Return [X, Y] of the center of cell containing provided text 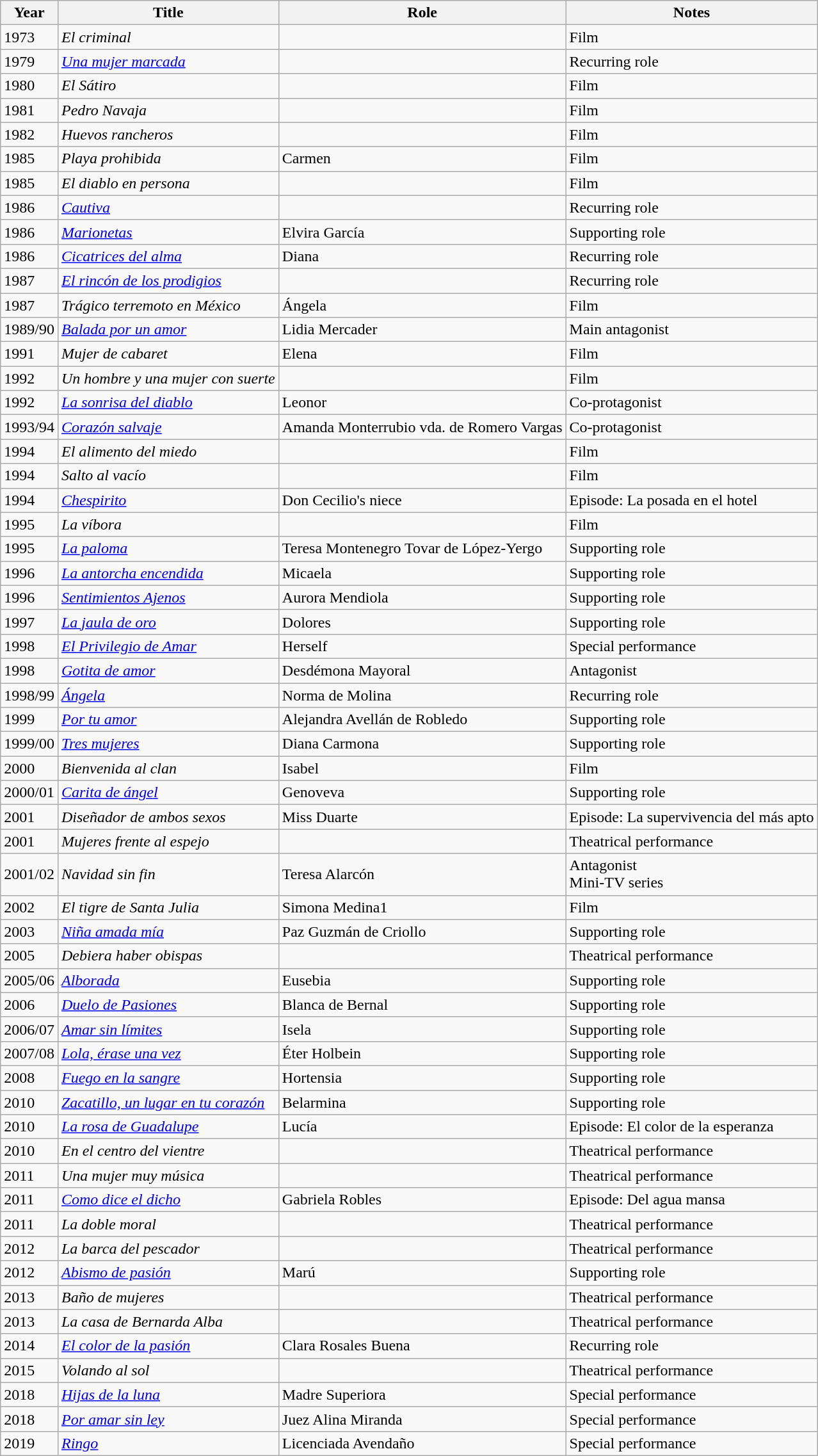
La víbora [168, 524]
Amanda Monterrubio vda. de Romero Vargas [422, 427]
1979 [29, 61]
Aurora Mendiola [422, 597]
1993/94 [29, 427]
Gotita de amor [168, 670]
Como dice el dicho [168, 1200]
El criminal [168, 37]
2002 [29, 907]
1991 [29, 354]
En el centro del vientre [168, 1151]
2000 [29, 768]
Diseñador de ambos sexos [168, 817]
Madre Superiora [422, 1395]
Una mujer muy música [168, 1176]
La doble moral [168, 1224]
Chespirito [168, 500]
Lola, érase una vez [168, 1053]
La rosa de Guadalupe [168, 1127]
Zacatillo, un lugar en tu corazón [168, 1102]
Cicatrices del alma [168, 256]
Herself [422, 646]
Elena [422, 354]
Paz Guzmán de Criollo [422, 932]
Pedro Navaja [168, 110]
Diana Carmona [422, 744]
El tigre de Santa Julia [168, 907]
1999/00 [29, 744]
Una mujer marcada [168, 61]
Sentimientos Ajenos [168, 597]
Marionetas [168, 232]
Antagonist [691, 670]
Tres mujeres [168, 744]
1981 [29, 110]
Notes [691, 13]
Eusebia [422, 980]
Norma de Molina [422, 695]
Juez Alina Miranda [422, 1419]
Desdémona Mayoral [422, 670]
Bienvenida al clan [168, 768]
Title [168, 13]
Amar sin límites [168, 1029]
1998/99 [29, 695]
2001/02 [29, 875]
Miss Duarte [422, 817]
Gabriela Robles [422, 1200]
Leonor [422, 403]
Alejandra Avellán de Robledo [422, 720]
Éter Holbein [422, 1053]
El diablo en persona [168, 183]
Role [422, 13]
Episode: El color de la esperanza [691, 1127]
Balada por un amor [168, 330]
Teresa Montenegro Tovar de López-Yergo [422, 549]
Alborada [168, 980]
La barca del pescador [168, 1249]
Mujeres frente al espejo [168, 841]
Navidad sin fin [168, 875]
2019 [29, 1443]
Playa prohibida [168, 159]
El Sátiro [168, 86]
Isabel [422, 768]
Trágico terremoto en México [168, 305]
Micaela [422, 573]
Carmen [422, 159]
Lucía [422, 1127]
La casa de Bernarda Alba [168, 1322]
Episode: Del agua mansa [691, 1200]
Carita de ángel [168, 793]
Lidia Mercader [422, 330]
2006 [29, 1005]
Episode: La supervivencia del más apto [691, 817]
Isela [422, 1029]
Volando al sol [168, 1370]
2005/06 [29, 980]
Main antagonist [691, 330]
Un hombre y una mujer con suerte [168, 378]
La antorcha encendida [168, 573]
Blanca de Bernal [422, 1005]
Genoveva [422, 793]
El alimento del miedo [168, 451]
Corazón salvaje [168, 427]
2003 [29, 932]
Salto al vacío [168, 476]
Mujer de cabaret [168, 354]
1973 [29, 37]
1999 [29, 720]
2014 [29, 1346]
Dolores [422, 622]
Elvira García [422, 232]
Huevos rancheros [168, 134]
Abismo de pasión [168, 1273]
Ringo [168, 1443]
1989/90 [29, 330]
Duelo de Pasiones [168, 1005]
Year [29, 13]
2000/01 [29, 793]
Baño de mujeres [168, 1297]
Teresa Alarcón [422, 875]
Por amar sin ley [168, 1419]
El rincón de los prodigios [168, 280]
2008 [29, 1078]
Belarmina [422, 1102]
1982 [29, 134]
2015 [29, 1370]
El color de la pasión [168, 1346]
Diana [422, 256]
Hijas de la luna [168, 1395]
Cautiva [168, 207]
2006/07 [29, 1029]
2007/08 [29, 1053]
AntagonistMini-TV series [691, 875]
La jaula de oro [168, 622]
Por tu amor [168, 720]
Fuego en la sangre [168, 1078]
Licenciada Avendaño [422, 1443]
Simona Medina1 [422, 907]
La sonrisa del diablo [168, 403]
La paloma [168, 549]
Niña amada mía [168, 932]
1980 [29, 86]
Episode: La posada en el hotel [691, 500]
El Privilegio de Amar [168, 646]
Hortensia [422, 1078]
Debiera haber obispas [168, 956]
2005 [29, 956]
1997 [29, 622]
Marú [422, 1273]
Don Cecilio's niece [422, 500]
Clara Rosales Buena [422, 1346]
